Search for the cell housing the specified text and yield its (x, y) center coordinate. 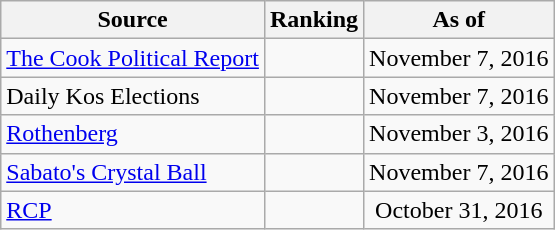
Ranking (314, 20)
October 31, 2016 (459, 210)
Sabato's Crystal Ball (133, 172)
Rothenberg (133, 134)
Source (133, 20)
RCP (133, 210)
As of (459, 20)
November 3, 2016 (459, 134)
Daily Kos Elections (133, 96)
The Cook Political Report (133, 58)
